Locate the cell with the specified text and output its [X, Y] center coordinate. 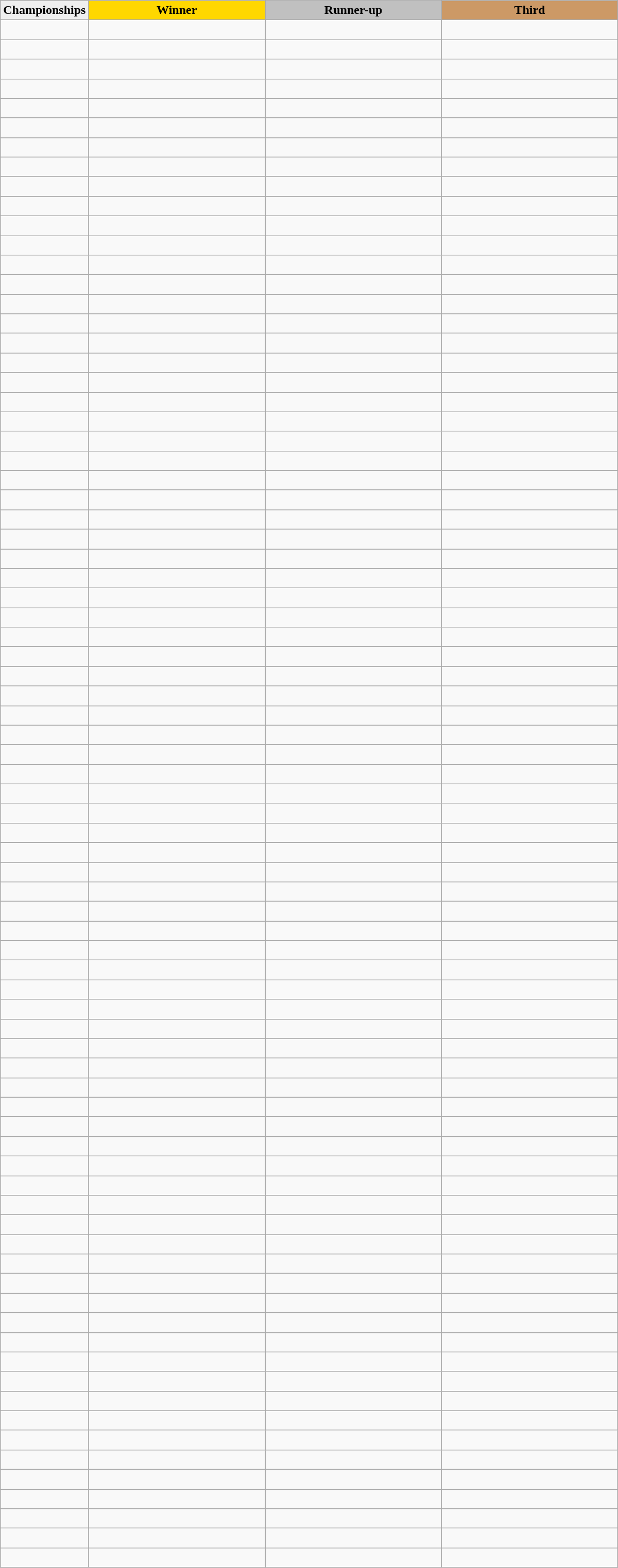
Runner-up [353, 10]
Winner [177, 10]
Third [530, 10]
Championships [44, 10]
